Identify which cell holds the provided text, then report its [X, Y] central coordinate. 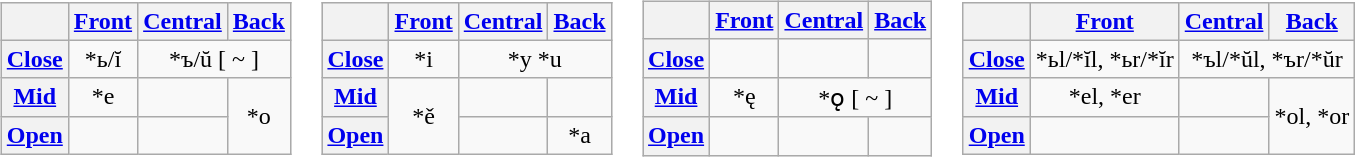
*ě [424, 116]
*ol, *or [1312, 116]
*ъ/ŭ [ ~ ] [214, 59]
*ǫ [ ~ ] [856, 97]
*y *u [534, 59]
*i [424, 59]
*el, *er [1104, 97]
*ъl/*ŭl, *ъr/*ŭr [1266, 59]
*ę [744, 97]
*e [102, 97]
*ьl/*ĭl, *ьr/*ĭr [1104, 59]
*a [580, 135]
*ь/ĭ [102, 59]
*o [258, 116]
